Determine the (x, y) coordinate at the center of the cell enclosing the given text.  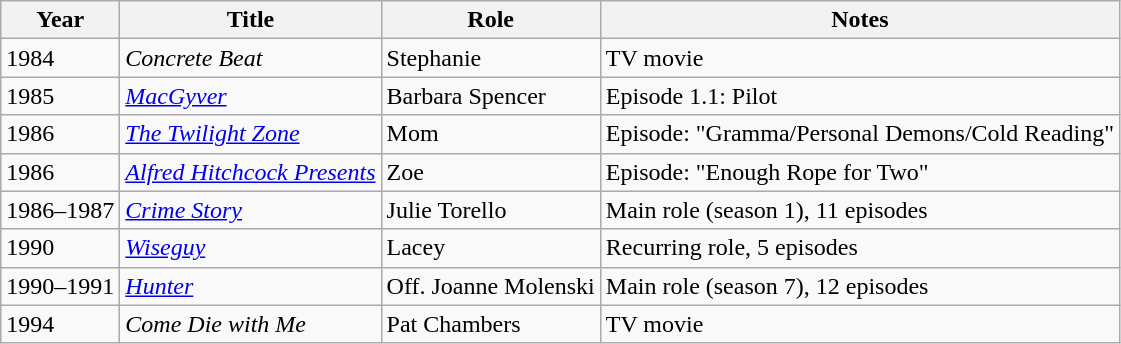
1990 (60, 248)
1994 (60, 324)
Come Die with Me (250, 324)
Role (490, 20)
1985 (60, 96)
The Twilight Zone (250, 134)
Pat Chambers (490, 324)
Title (250, 20)
1986–1987 (60, 210)
Hunter (250, 286)
Off. Joanne Molenski (490, 286)
Episode 1.1: Pilot (860, 96)
MacGyver (250, 96)
Mom (490, 134)
Julie Torello (490, 210)
1984 (60, 58)
Lacey (490, 248)
Crime Story (250, 210)
Notes (860, 20)
Main role (season 1), 11 episodes (860, 210)
Stephanie (490, 58)
Main role (season 7), 12 episodes (860, 286)
Wiseguy (250, 248)
Episode: "Enough Rope for Two" (860, 172)
Barbara Spencer (490, 96)
Recurring role, 5 episodes (860, 248)
Zoe (490, 172)
Year (60, 20)
Concrete Beat (250, 58)
Alfred Hitchcock Presents (250, 172)
1990–1991 (60, 286)
Episode: "Gramma/Personal Demons/Cold Reading" (860, 134)
